Locate the cell with the specified text and output its (X, Y) center coordinate. 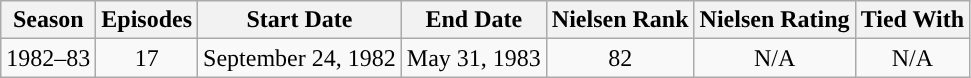
September 24, 1982 (300, 58)
82 (620, 58)
Episodes (147, 20)
Season (48, 20)
1982–83 (48, 58)
Nielsen Rank (620, 20)
17 (147, 58)
Start Date (300, 20)
Tied With (912, 20)
May 31, 1983 (474, 58)
End Date (474, 20)
Nielsen Rating (774, 20)
